Provide the [X, Y] coordinate of the cell's center where the given text is located.  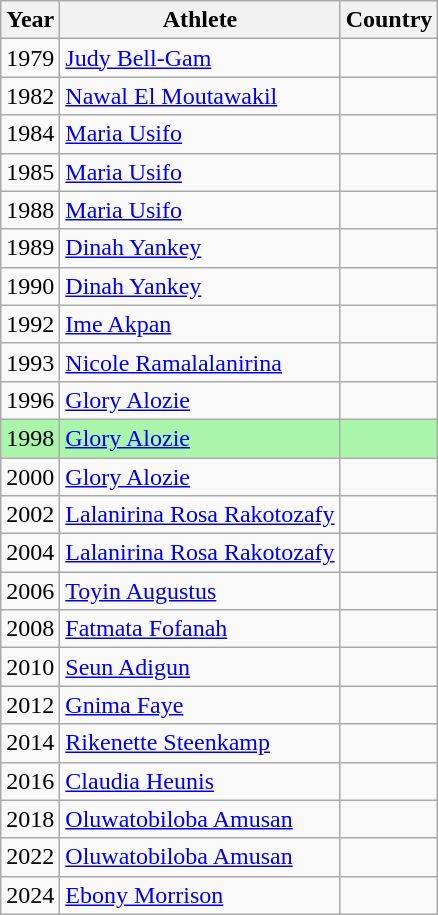
1979 [30, 58]
2024 [30, 895]
1982 [30, 96]
2004 [30, 553]
Ebony Morrison [200, 895]
Claudia Heunis [200, 781]
Gnima Faye [200, 705]
Judy Bell-Gam [200, 58]
2000 [30, 477]
2014 [30, 743]
Athlete [200, 20]
Year [30, 20]
1984 [30, 134]
2008 [30, 629]
2022 [30, 857]
Toyin Augustus [200, 591]
Nicole Ramalalanirina [200, 362]
2010 [30, 667]
Seun Adigun [200, 667]
Nawal El Moutawakil [200, 96]
2002 [30, 515]
1990 [30, 286]
2012 [30, 705]
1998 [30, 438]
Ime Akpan [200, 324]
Fatmata Fofanah [200, 629]
1996 [30, 400]
2016 [30, 781]
1992 [30, 324]
2006 [30, 591]
1993 [30, 362]
1988 [30, 210]
Country [389, 20]
Rikenette Steenkamp [200, 743]
1989 [30, 248]
1985 [30, 172]
2018 [30, 819]
